Capture the cell that displays the provided text and extract its (X, Y) central coordinate. 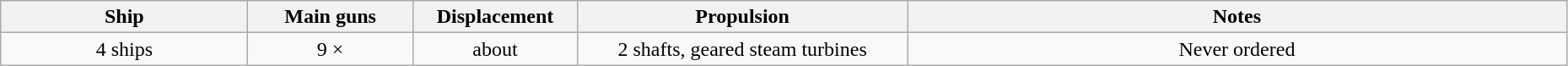
Main guns (331, 17)
Never ordered (1237, 49)
2 shafts, geared steam turbines (742, 49)
Ship (125, 17)
9 × (331, 49)
Propulsion (742, 17)
Displacement (494, 17)
Notes (1237, 17)
about (494, 49)
4 ships (125, 49)
